Provide the (X, Y) coordinate of the cell's center where the given text is located.  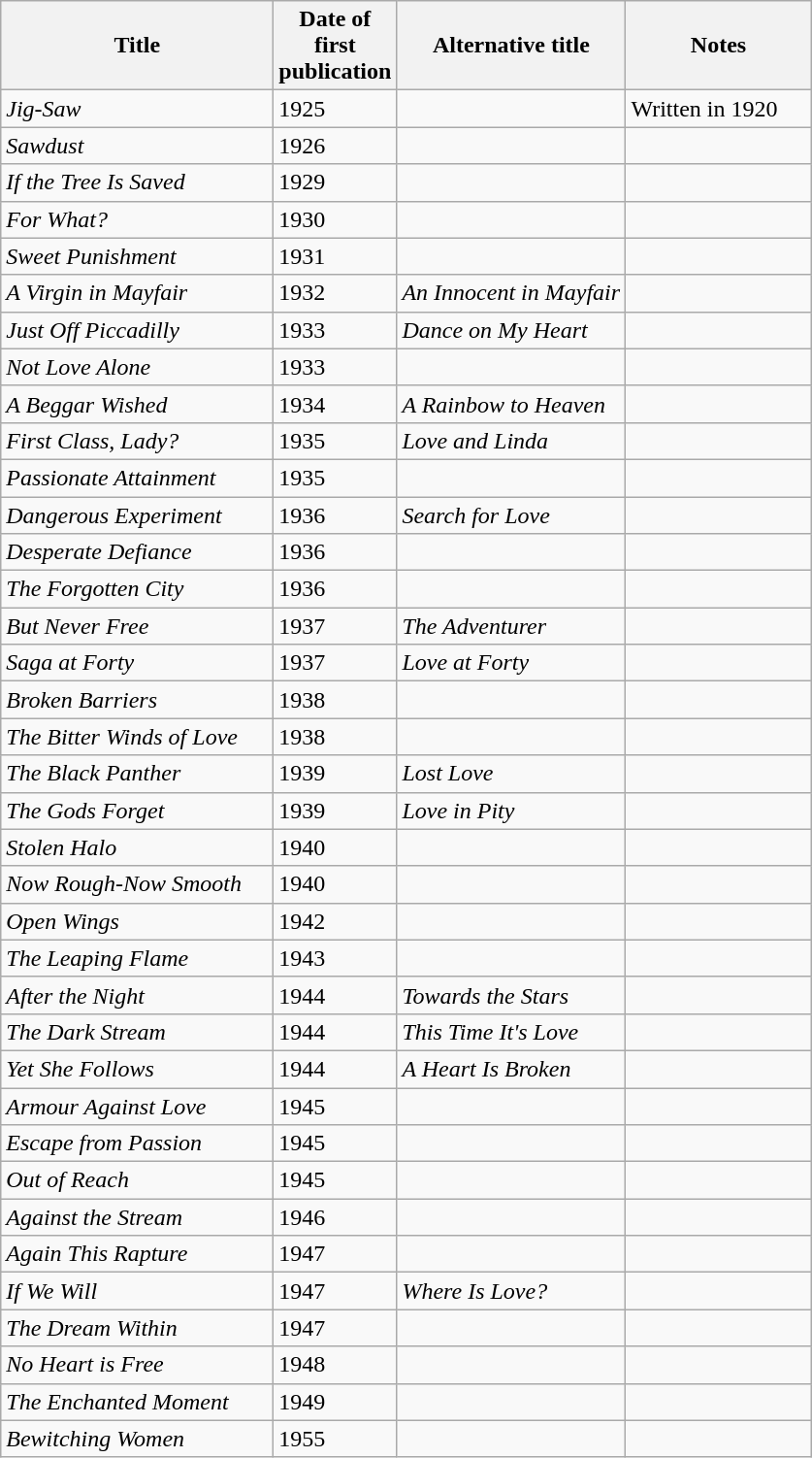
Love and Linda (511, 441)
Out of Reach (138, 1180)
1948 (336, 1365)
1949 (336, 1402)
Saga at Forty (138, 663)
Date of firstpublication (336, 46)
Now Rough-Now Smooth (138, 884)
Love at Forty (511, 663)
Against the Stream (138, 1217)
The Adventurer (511, 626)
An Innocent in Mayfair (511, 293)
A Heart Is Broken (511, 1069)
No Heart is Free (138, 1365)
Escape from Passion (138, 1143)
Armour Against Love (138, 1106)
After the Night (138, 995)
1930 (336, 219)
Title (138, 46)
Yet She Follows (138, 1069)
The Dream Within (138, 1328)
Open Wings (138, 921)
Search for Love (511, 515)
Bewitching Women (138, 1439)
Again This Rapture (138, 1254)
Dangerous Experiment (138, 515)
Towards the Stars (511, 995)
But Never Free (138, 626)
1942 (336, 921)
Not Love Alone (138, 367)
The Black Panther (138, 774)
This Time It's Love (511, 1032)
Notes (718, 46)
If We Will (138, 1291)
Desperate Defiance (138, 552)
Written in 1920 (718, 109)
A Virgin in Mayfair (138, 293)
Broken Barriers (138, 700)
Lost Love (511, 774)
Stolen Halo (138, 847)
1926 (336, 146)
The Leaping Flame (138, 958)
Alternative title (511, 46)
Love in Pity (511, 811)
The Gods Forget (138, 811)
Just Off Piccadilly (138, 330)
1925 (336, 109)
The Dark Stream (138, 1032)
1932 (336, 293)
Sawdust (138, 146)
1934 (336, 404)
The Bitter Winds of Love (138, 737)
Where Is Love? (511, 1291)
The Enchanted Moment (138, 1402)
First Class, Lady? (138, 441)
1943 (336, 958)
Jig-Saw (138, 109)
Dance on My Heart (511, 330)
1946 (336, 1217)
1931 (336, 256)
The Forgotten City (138, 589)
Sweet Punishment (138, 256)
Passionate Attainment (138, 478)
A Rainbow to Heaven (511, 404)
1929 (336, 182)
If the Tree Is Saved (138, 182)
For What? (138, 219)
1955 (336, 1439)
A Beggar Wished (138, 404)
